Locate the cell with the specified text and output its [X, Y] center coordinate. 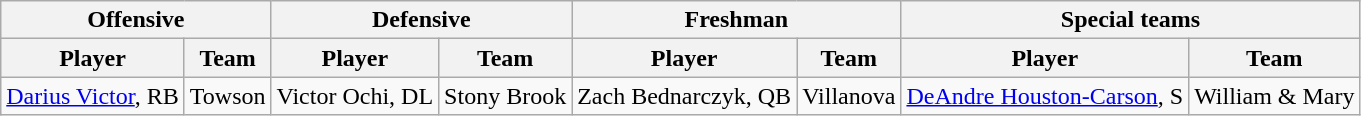
Stony Brook [506, 96]
Villanova [849, 96]
DeAndre Houston-Carson, S [1045, 96]
Darius Victor, RB [93, 96]
Freshman [736, 20]
Zach Bednarczyk, QB [684, 96]
Defensive [422, 20]
Special teams [1130, 20]
Offensive [136, 20]
William & Mary [1274, 96]
Towson [228, 96]
Victor Ochi, DL [355, 96]
